Extract the [X, Y] coordinate from the center of the cell holding the provided text.  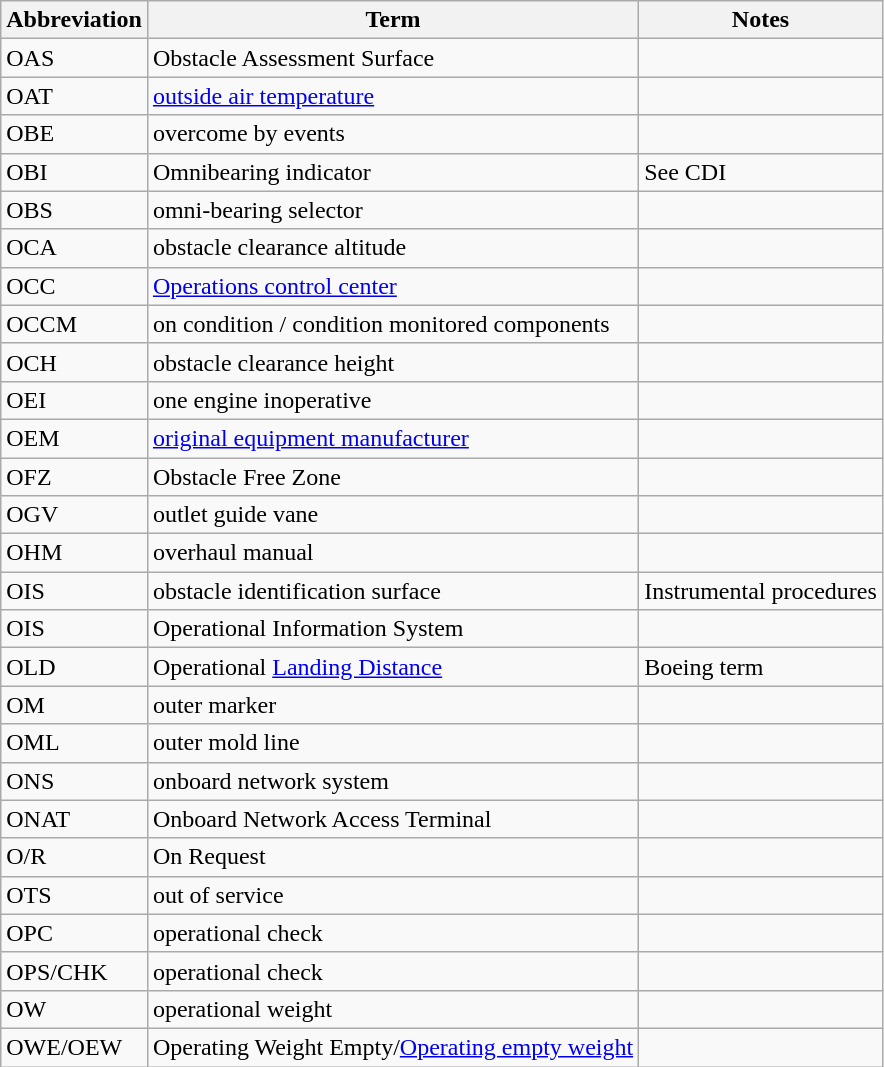
out of service [392, 895]
Boeing term [761, 667]
OTS [74, 895]
OCC [74, 286]
Obstacle Free Zone [392, 477]
Onboard Network Access Terminal [392, 819]
Obstacle Assessment Surface [392, 58]
OBE [74, 134]
one engine inoperative [392, 400]
OBI [74, 172]
OWE/OEW [74, 1047]
Omnibearing indicator [392, 172]
OW [74, 1009]
on condition / condition monitored components [392, 324]
original equipment manufacturer [392, 438]
obstacle clearance altitude [392, 248]
outer marker [392, 705]
onboard network system [392, 781]
overhaul manual [392, 553]
OCA [74, 248]
OCH [74, 362]
OFZ [74, 477]
obstacle identification surface [392, 591]
OHM [74, 553]
On Request [392, 857]
ONS [74, 781]
Notes [761, 20]
Instrumental procedures [761, 591]
outside air temperature [392, 96]
Operating Weight Empty/Operating empty weight [392, 1047]
O/R [74, 857]
ONAT [74, 819]
overcome by events [392, 134]
Abbreviation [74, 20]
Operational Landing Distance [392, 667]
Term [392, 20]
OEM [74, 438]
outlet guide vane [392, 515]
OPC [74, 933]
OLD [74, 667]
OEI [74, 400]
obstacle clearance height [392, 362]
OGV [74, 515]
OCCM [74, 324]
OAT [74, 96]
Operations control center [392, 286]
omni-bearing selector [392, 210]
See CDI [761, 172]
Operational Information System [392, 629]
OBS [74, 210]
OPS/CHK [74, 971]
OAS [74, 58]
outer mold line [392, 743]
OML [74, 743]
operational weight [392, 1009]
OM [74, 705]
